Extract the [X, Y] coordinate from the center of the cell holding the provided text.  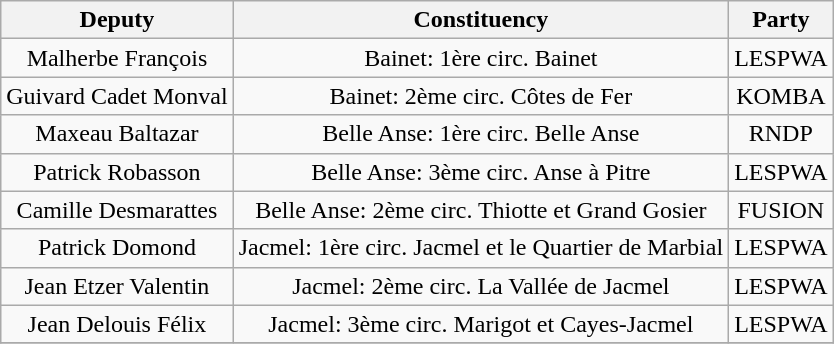
Jacmel: 1ère circ. Jacmel et le Quartier de Marbial [480, 248]
Jacmel: 3ème circ. Marigot et Cayes-Jacmel [480, 324]
FUSION [781, 210]
Jean Delouis Félix [117, 324]
RNDP [781, 134]
Patrick Robasson [117, 172]
KOMBA [781, 96]
Constituency [480, 20]
Guivard Cadet Monval [117, 96]
Jacmel: 2ème circ. La Vallée de Jacmel [480, 286]
Patrick Domond [117, 248]
Malherbe François [117, 58]
Belle Anse: 1ère circ. Belle Anse [480, 134]
Maxeau Baltazar [117, 134]
Bainet: 2ème circ. Côtes de Fer [480, 96]
Camille Desmarattes [117, 210]
Deputy [117, 20]
Party [781, 20]
Bainet: 1ère circ. Bainet [480, 58]
Belle Anse: 3ème circ. Anse à Pitre [480, 172]
Belle Anse: 2ème circ. Thiotte et Grand Gosier [480, 210]
Jean Etzer Valentin [117, 286]
